Pinpoint the cell where the given text exists, returning its (X, Y) midpoint coordinate. 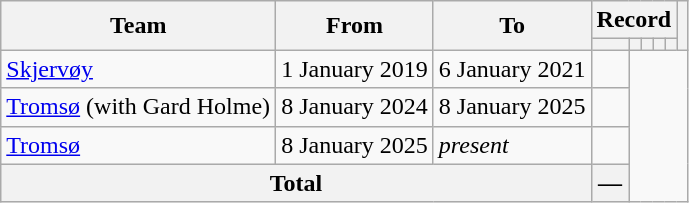
Record (634, 20)
Skjervøy (138, 69)
Total (296, 183)
Tromsø (138, 145)
— (610, 183)
Tromsø (with Gard Holme) (138, 107)
8 January 2024 (355, 107)
6 January 2021 (512, 69)
1 January 2019 (355, 69)
Team (138, 26)
To (512, 26)
From (355, 26)
present (512, 145)
